Extract the [X, Y] coordinate from the center of the cell holding the provided text.  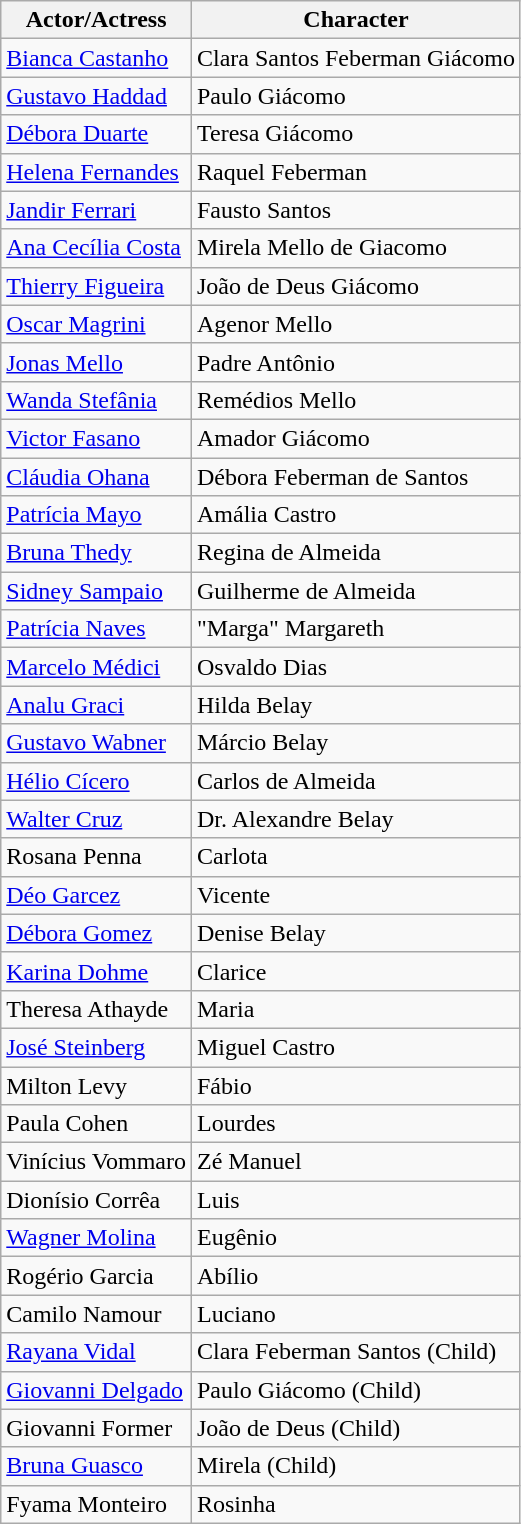
Hilda Belay [356, 705]
Eugênio [356, 1238]
Mirela Mello de Giacomo [356, 248]
Paulo Giácomo [356, 96]
Hélio Cícero [96, 781]
Raquel Feberman [356, 172]
Camilo Namour [96, 1314]
Giovanni Former [96, 1428]
Paula Cohen [96, 1124]
Mirela (Child) [356, 1466]
Actor/Actress [96, 20]
Paulo Giácomo (Child) [356, 1390]
Amália Castro [356, 515]
Déo Garcez [96, 895]
Vicente [356, 895]
Bruna Thedy [96, 553]
Padre Antônio [356, 362]
Luis [356, 1200]
Character [356, 20]
Giovanni Delgado [96, 1390]
Clara Feberman Santos (Child) [356, 1352]
Maria [356, 1009]
Cláudia Ohana [96, 477]
Milton Levy [96, 1085]
Gustavo Wabner [96, 743]
Denise Belay [356, 933]
Abílio [356, 1276]
Bianca Castanho [96, 58]
Débora Feberman de Santos [356, 477]
Carlota [356, 857]
Wanda Stefânia [96, 400]
Rayana Vidal [96, 1352]
Theresa Athayde [96, 1009]
Clarice [356, 971]
Dionísio Corrêa [96, 1200]
Gustavo Haddad [96, 96]
Marcelo Médici [96, 667]
Regina de Almeida [356, 553]
Sidney Sampaio [96, 591]
Amador Giácomo [356, 438]
Zé Manuel [356, 1162]
Guilherme de Almeida [356, 591]
Miguel Castro [356, 1047]
Carlos de Almeida [356, 781]
Fábio [356, 1085]
Fyama Monteiro [96, 1504]
Débora Duarte [96, 134]
Márcio Belay [356, 743]
Débora Gomez [96, 933]
Clara Santos Feberman Giácomo [356, 58]
Rosana Penna [96, 857]
Vinícius Vommaro [96, 1162]
Analu Graci [96, 705]
Rosinha [356, 1504]
Patrícia Mayo [96, 515]
José Steinberg [96, 1047]
Bruna Guasco [96, 1466]
Thierry Figueira [96, 286]
Fausto Santos [356, 210]
Luciano [356, 1314]
Agenor Mello [356, 324]
Dr. Alexandre Belay [356, 819]
Ana Cecília Costa [96, 248]
Helena Fernandes [96, 172]
Karina Dohme [96, 971]
"Marga" Margareth [356, 629]
Wagner Molina [96, 1238]
João de Deus Giácomo [356, 286]
Jandir Ferrari [96, 210]
Victor Fasano [96, 438]
Remédios Mello [356, 400]
Rogério Garcia [96, 1276]
Osvaldo Dias [356, 667]
Jonas Mello [96, 362]
Walter Cruz [96, 819]
Lourdes [356, 1124]
Oscar Magrini [96, 324]
Patrícia Naves [96, 629]
João de Deus (Child) [356, 1428]
Teresa Giácomo [356, 134]
